Locate the cell with the specified text and output its (X, Y) center coordinate. 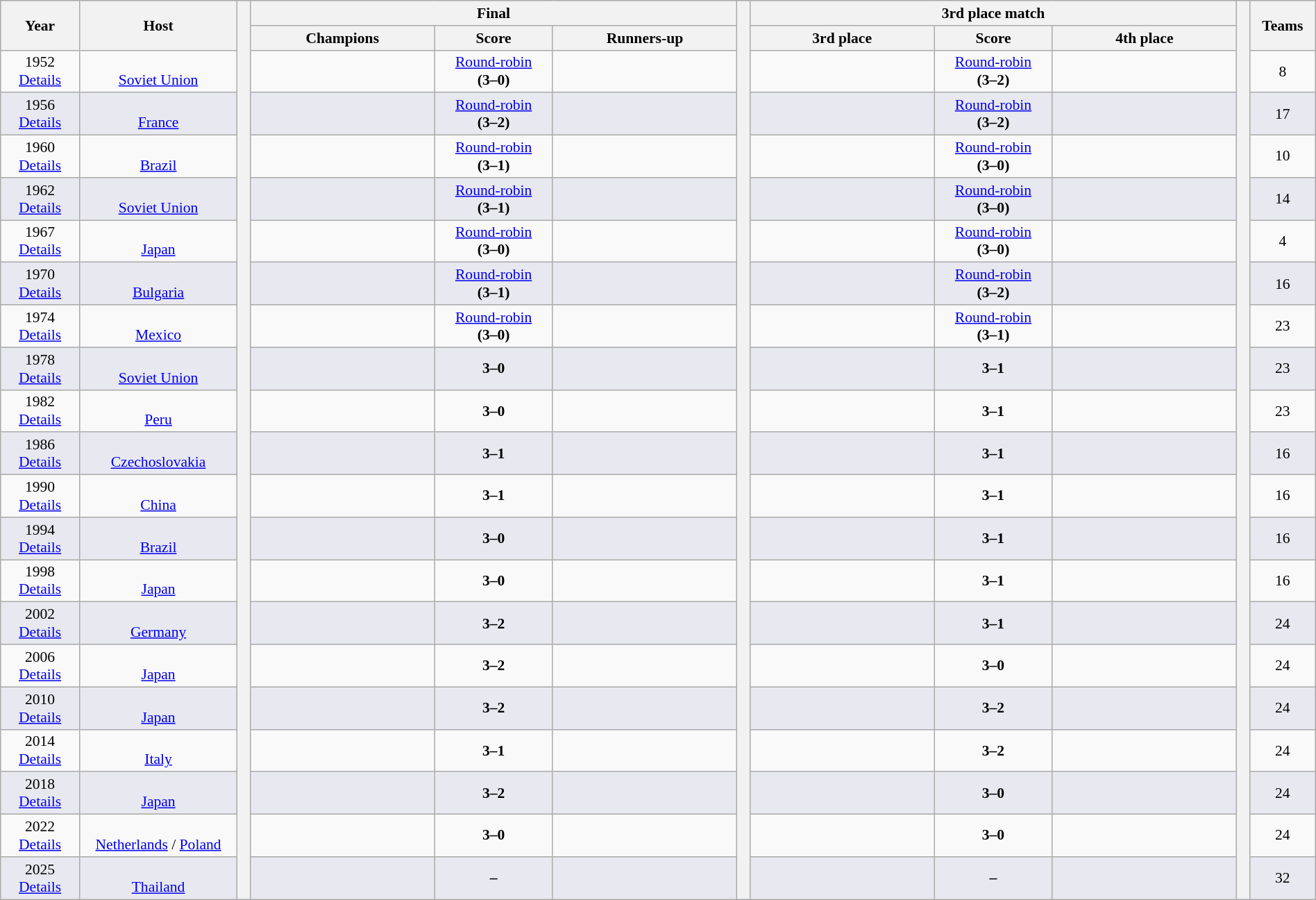
3rd place match (994, 13)
8 (1283, 71)
2025Details (40, 878)
1990Details (40, 496)
10 (1283, 157)
Netherlands / Poland (158, 836)
4 (1283, 242)
1986Details (40, 454)
1998Details (40, 581)
2006Details (40, 665)
Teams (1283, 25)
Runners-up (644, 38)
32 (1283, 878)
1994Details (40, 539)
Champions (343, 38)
1970Details (40, 283)
Mexico (158, 326)
2022Details (40, 836)
Peru (158, 411)
2002Details (40, 624)
1962Details (40, 199)
2018Details (40, 793)
14 (1283, 199)
Bulgaria (158, 283)
Host (158, 25)
Thailand (158, 878)
Germany (158, 624)
1974Details (40, 326)
3rd place (843, 38)
1982Details (40, 411)
1960Details (40, 157)
China (158, 496)
1978Details (40, 368)
17 (1283, 114)
2014Details (40, 750)
1956Details (40, 114)
Final (494, 13)
2010Details (40, 708)
1967Details (40, 242)
Czechoslovakia (158, 454)
Year (40, 25)
France (158, 114)
Italy (158, 750)
4th place (1144, 38)
1952Details (40, 71)
